Extract the [X, Y] coordinate from the center of the cell holding the provided text.  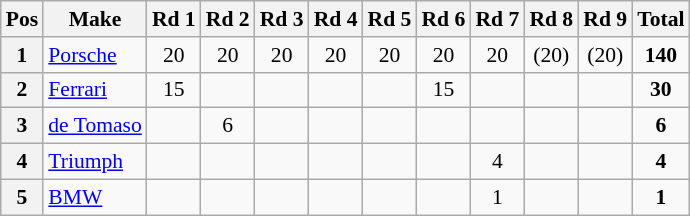
Rd 1 [174, 19]
Rd 4 [336, 19]
Rd 5 [390, 19]
Ferrari [95, 90]
de Tomaso [95, 126]
Rd 6 [443, 19]
Pos [22, 19]
5 [22, 197]
140 [660, 55]
Rd 8 [551, 19]
Rd 2 [228, 19]
Rd 9 [605, 19]
2 [22, 90]
Triumph [95, 162]
Rd 3 [282, 19]
30 [660, 90]
Total [660, 19]
Rd 7 [497, 19]
Make [95, 19]
BMW [95, 197]
Porsche [95, 55]
3 [22, 126]
